Pinpoint the cell where the given text exists, returning its [X, Y] midpoint coordinate. 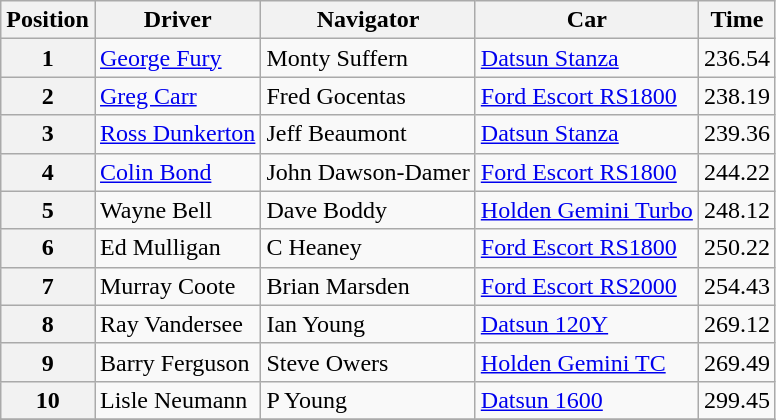
Fred Gocentas [368, 96]
254.43 [736, 286]
Holden Gemini Turbo [586, 210]
4 [48, 172]
Datsun 1600 [586, 400]
6 [48, 248]
244.22 [736, 172]
8 [48, 324]
3 [48, 134]
Car [586, 20]
Wayne Bell [177, 210]
George Fury [177, 58]
Colin Bond [177, 172]
C Heaney [368, 248]
Ian Young [368, 324]
248.12 [736, 210]
Greg Carr [177, 96]
Lisle Neumann [177, 400]
Datsun 120Y [586, 324]
236.54 [736, 58]
Navigator [368, 20]
Murray Coote [177, 286]
238.19 [736, 96]
9 [48, 362]
7 [48, 286]
Driver [177, 20]
P Young [368, 400]
10 [48, 400]
269.49 [736, 362]
Holden Gemini TC [586, 362]
Monty Suffern [368, 58]
Steve Owers [368, 362]
Ed Mulligan [177, 248]
Ford Escort RS2000 [586, 286]
1 [48, 58]
Time [736, 20]
Ray Vandersee [177, 324]
250.22 [736, 248]
Barry Ferguson [177, 362]
Position [48, 20]
239.36 [736, 134]
5 [48, 210]
Brian Marsden [368, 286]
Jeff Beaumont [368, 134]
2 [48, 96]
269.12 [736, 324]
Dave Boddy [368, 210]
John Dawson-Damer [368, 172]
Ross Dunkerton [177, 134]
299.45 [736, 400]
